Determine the (x, y) coordinate at the center of the cell enclosing the given text.  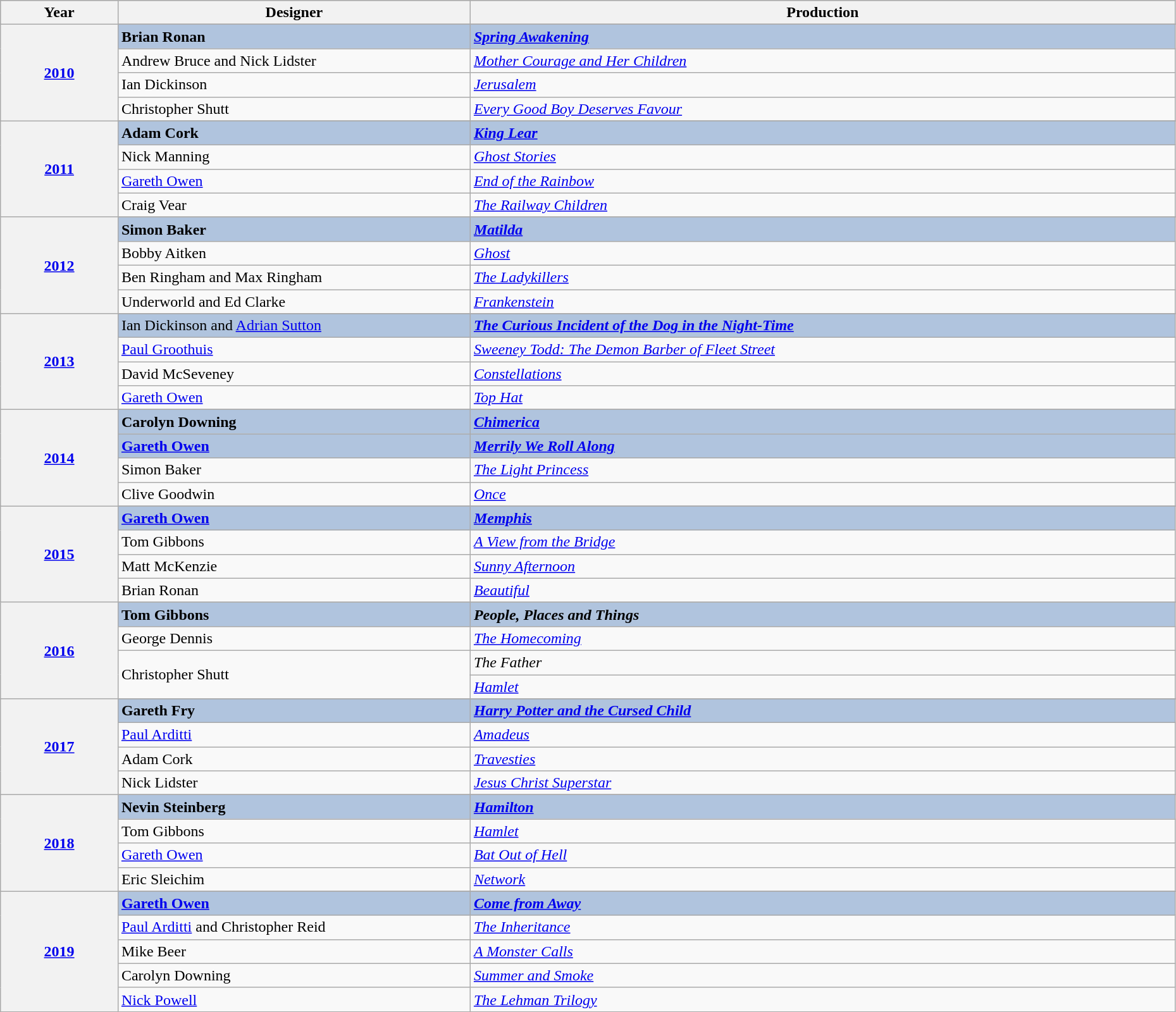
Merrily We Roll Along (822, 446)
Mother Courage and Her Children (822, 61)
The Inheritance (822, 927)
Nick Powell (294, 999)
Matilda (822, 229)
Matt McKenzie (294, 566)
Bobby Aitken (294, 253)
People, Places and Things (822, 614)
Paul Groothuis (294, 350)
The Father (822, 662)
Nick Manning (294, 157)
Craig Vear (294, 205)
Sweeney Todd: The Demon Barber of Fleet Street (822, 350)
Travesties (822, 759)
2016 (59, 650)
Frankenstein (822, 302)
Amadeus (822, 735)
Summer and Smoke (822, 975)
Top Hat (822, 398)
A View from the Bridge (822, 542)
The Homecoming (822, 638)
Hamilton (822, 807)
Year (59, 13)
Bat Out of Hell (822, 855)
2014 (59, 458)
Andrew Bruce and Nick Lidster (294, 61)
Network (822, 879)
Beautiful (822, 590)
A Monster Calls (822, 951)
Come from Away (822, 903)
Production (822, 13)
Designer (294, 13)
David McSeveney (294, 374)
Harry Potter and the Cursed Child (822, 711)
Ben Ringham and Max Ringham (294, 277)
The Lehman Trilogy (822, 999)
Ghost (822, 253)
Paul Arditti and Christopher Reid (294, 927)
Every Good Boy Deserves Favour (822, 109)
Mike Beer (294, 951)
Once (822, 494)
The Light Princess (822, 470)
Paul Arditti (294, 735)
2017 (59, 747)
Memphis (822, 518)
2018 (59, 843)
Constellations (822, 374)
Nick Lidster (294, 783)
Clive Goodwin (294, 494)
King Lear (822, 133)
Underworld and Ed Clarke (294, 302)
2015 (59, 554)
The Ladykillers (822, 277)
Nevin Steinberg (294, 807)
Ian Dickinson and Adrian Sutton (294, 326)
The Curious Incident of the Dog in the Night-Time (822, 326)
Spring Awakening (822, 37)
2011 (59, 169)
Ian Dickinson (294, 85)
Eric Sleichim (294, 879)
2012 (59, 265)
Ghost Stories (822, 157)
Chimerica (822, 422)
Gareth Fry (294, 711)
2013 (59, 362)
2019 (59, 951)
End of the Rainbow (822, 181)
George Dennis (294, 638)
2010 (59, 73)
Jesus Christ Superstar (822, 783)
Jerusalem (822, 85)
Sunny Afternoon (822, 566)
The Railway Children (822, 205)
